Detect which cell encompasses the target text, then output its (X, Y) center coordinate. 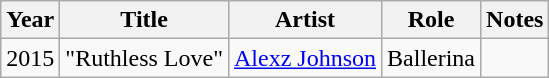
Title (144, 20)
Artist (304, 20)
Year (30, 20)
Ballerina (432, 58)
2015 (30, 58)
"Ruthless Love" (144, 58)
Role (432, 20)
Alexz Johnson (304, 58)
Notes (515, 20)
